For the text-containing cell, return its midpoint in (x, y) coordinate format. 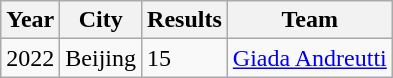
Giada Andreutti (310, 58)
Beijing (101, 58)
City (101, 20)
Year (30, 20)
2022 (30, 58)
Results (185, 20)
15 (185, 58)
Team (310, 20)
